From the cell containing the given text, extract its center point as (x, y) coordinate. 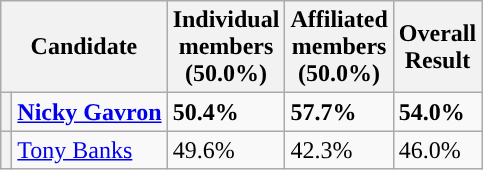
42.3% (339, 150)
46.0% (437, 150)
Nicky Gavron (90, 112)
50.4% (226, 112)
Affiliated members (50.0%) (339, 47)
57.7% (339, 112)
Candidate (84, 47)
Overall Result (437, 47)
Tony Banks (90, 150)
49.6% (226, 150)
54.0% (437, 112)
Individual members (50.0%) (226, 47)
